Locate the cell with the specified text and output its [X, Y] center coordinate. 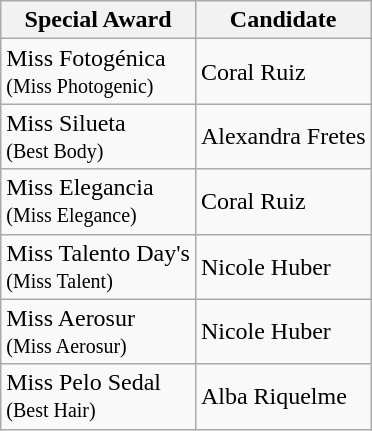
Special Award [98, 20]
Miss Fotogénica (Miss Photogenic) [98, 72]
Miss Pelo Sedal (Best Hair) [98, 396]
Candidate [283, 20]
Miss Aerosur (Miss Aerosur) [98, 332]
Miss Silueta (Best Body) [98, 136]
Miss Talento Day's (Miss Talent) [98, 266]
Alba Riquelme [283, 396]
Alexandra Fretes [283, 136]
Miss Elegancia (Miss Elegance) [98, 202]
